Pinpoint the cell where the given text exists, returning its (X, Y) midpoint coordinate. 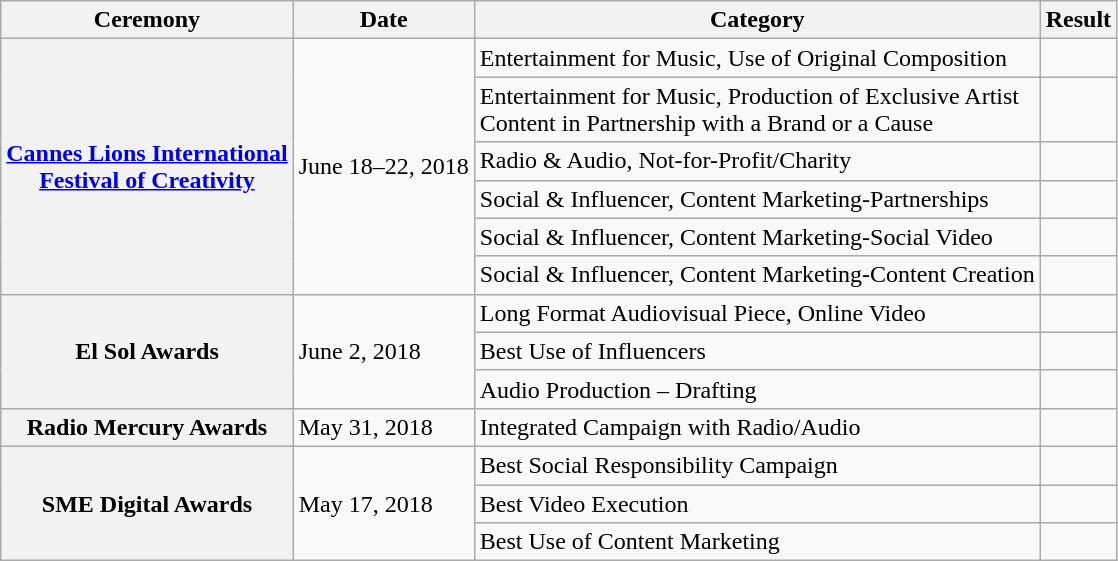
June 2, 2018 (384, 351)
Ceremony (147, 20)
Category (757, 20)
Best Use of Influencers (757, 351)
Best Social Responsibility Campaign (757, 465)
May 31, 2018 (384, 427)
Long Format Audiovisual Piece, Online Video (757, 313)
Audio Production – Drafting (757, 389)
Date (384, 20)
Best Video Execution (757, 503)
Social & Influencer, Content Marketing-Social Video (757, 237)
Result (1078, 20)
Social & Influencer, Content Marketing-Partnerships (757, 199)
May 17, 2018 (384, 503)
Radio & Audio, Not-for-Profit/Charity (757, 161)
Integrated Campaign with Radio/Audio (757, 427)
SME Digital Awards (147, 503)
Cannes Lions InternationalFestival of Creativity (147, 166)
Best Use of Content Marketing (757, 542)
June 18–22, 2018 (384, 166)
Entertainment for Music, Use of Original Composition (757, 58)
Entertainment for Music, Production of Exclusive ArtistContent in Partnership with a Brand or a Cause (757, 110)
Radio Mercury Awards (147, 427)
Social & Influencer, Content Marketing-Content Creation (757, 275)
El Sol Awards (147, 351)
